Identify which cell holds the provided text, then report its (x, y) central coordinate. 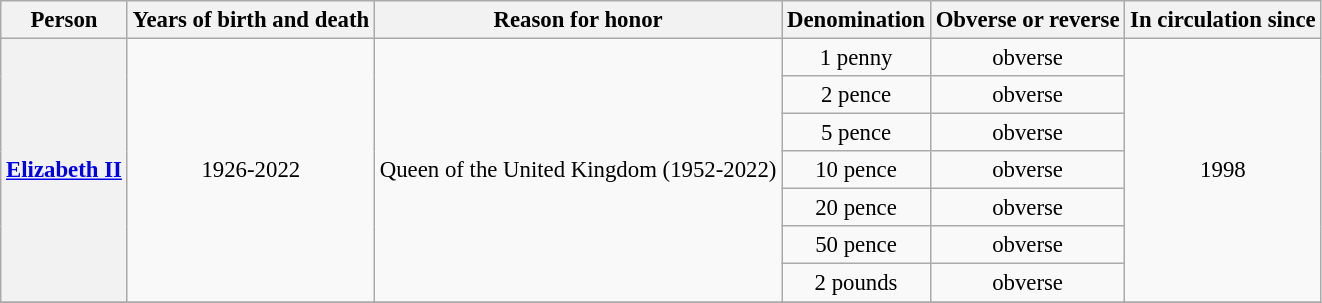
1 penny (856, 58)
Obverse or reverse (1027, 20)
In circulation since (1223, 20)
50 pence (856, 245)
Elizabeth II (64, 170)
Person (64, 20)
1998 (1223, 170)
5 pence (856, 133)
Reason for honor (578, 20)
1926-2022 (250, 170)
Denomination (856, 20)
Years of birth and death (250, 20)
20 pence (856, 208)
10 pence (856, 170)
Queen of the United Kingdom (1952-2022) (578, 170)
2 pounds (856, 283)
2 pence (856, 95)
